Provide the (x, y) coordinate of the cell's center where the given text is located.  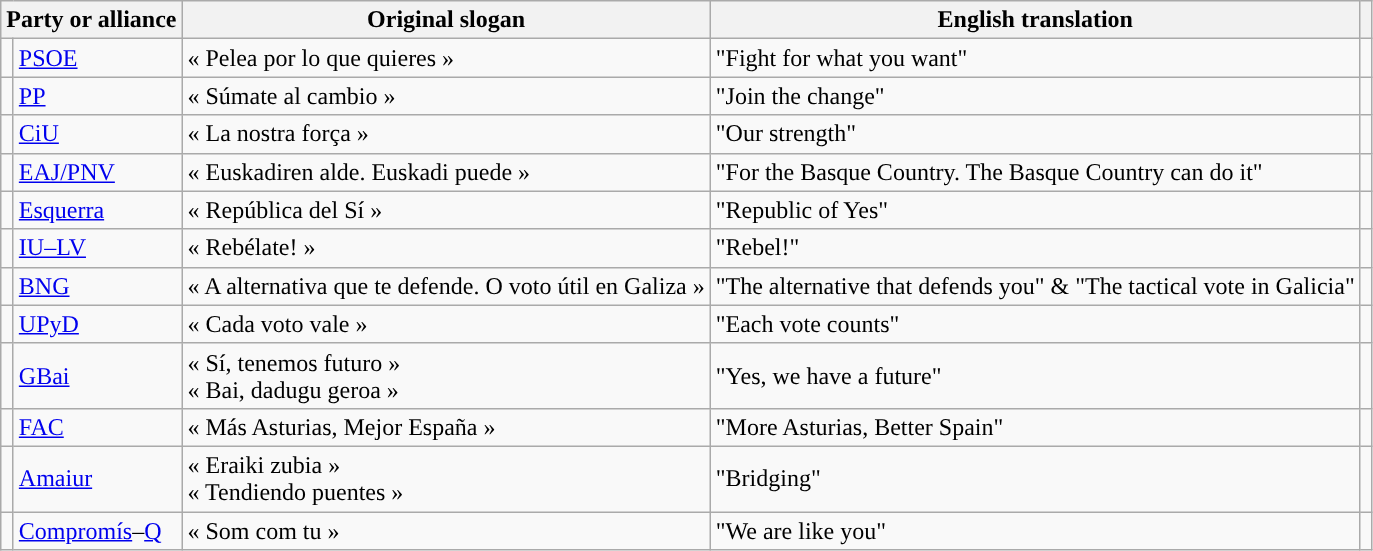
« República del Sí » (446, 210)
"For the Basque Country. The Basque Country can do it" (1035, 172)
GBai (98, 376)
English translation (1035, 20)
"More Asturias, Better Spain" (1035, 427)
"The alternative that defends you" & "The tactical vote in Galicia" (1035, 286)
BNG (98, 286)
"Yes, we have a future" (1035, 376)
"Our strength" (1035, 134)
PSOE (98, 58)
UPyD (98, 324)
"We are like you" (1035, 531)
Esquerra (98, 210)
« A alternativa que te defende. O voto útil en Galiza » (446, 286)
"Fight for what you want" (1035, 58)
PP (98, 96)
« Sí, tenemos futuro »« Bai, dadugu geroa » (446, 376)
FAC (98, 427)
« Rebélate! » (446, 248)
"Each vote counts" (1035, 324)
"Rebel!" (1035, 248)
IU–LV (98, 248)
Party or alliance (92, 20)
Original slogan (446, 20)
"Republic of Yes" (1035, 210)
« Súmate al cambio » (446, 96)
Amaiur (98, 478)
« Euskadiren alde. Euskadi puede » (446, 172)
« Pelea por lo que quieres » (446, 58)
« Cada voto vale » (446, 324)
EAJ/PNV (98, 172)
« La nostra força » (446, 134)
Compromís–Q (98, 531)
CiU (98, 134)
« Eraiki zubia »« Tendiendo puentes » (446, 478)
"Join the change" (1035, 96)
"Bridging" (1035, 478)
« Som com tu » (446, 531)
« Más Asturias, Mejor España » (446, 427)
